Determine the (X, Y) coordinate at the center of the cell enclosing the given text.  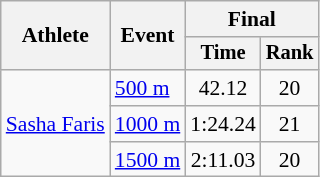
Event (148, 36)
Athlete (56, 36)
Sasha Faris (56, 124)
Time (222, 54)
1:24.24 (222, 124)
20 (290, 88)
1000 m (148, 124)
500 m (148, 88)
Rank (290, 54)
21 (290, 124)
42.12 (222, 88)
Final (252, 19)
